From the cell containing the given text, extract its center point as [X, Y] coordinate. 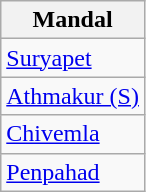
Suryapet [73, 58]
Athmakur (S) [73, 96]
Chivemla [73, 134]
Penpahad [73, 172]
Mandal [73, 20]
